Search for the cell housing the specified text and yield its [x, y] center coordinate. 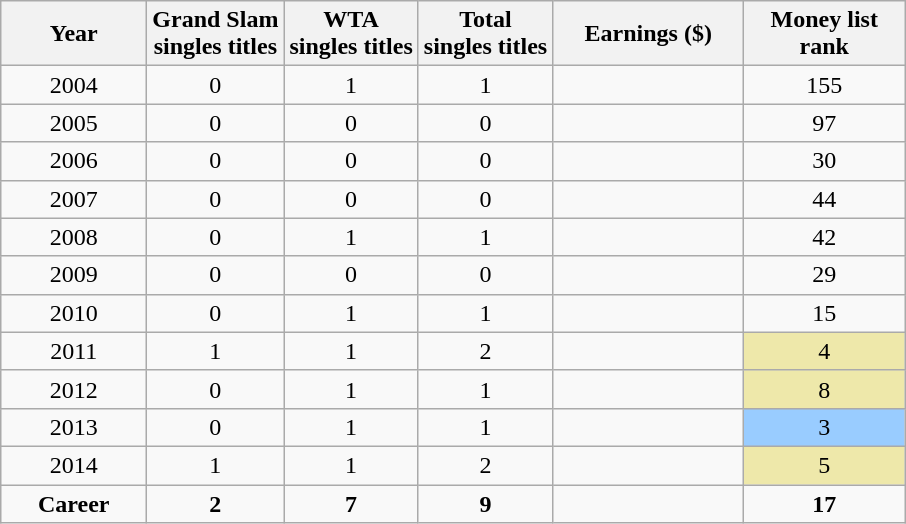
5 [824, 465]
2010 [74, 313]
WTA singles titles [351, 34]
29 [824, 275]
Year [74, 34]
97 [824, 123]
4 [824, 351]
2007 [74, 199]
2013 [74, 427]
Earnings ($) [648, 34]
Totalsingles titles [485, 34]
2008 [74, 237]
15 [824, 313]
3 [824, 427]
2009 [74, 275]
Career [74, 503]
2005 [74, 123]
9 [485, 503]
7 [351, 503]
8 [824, 389]
44 [824, 199]
30 [824, 161]
2014 [74, 465]
17 [824, 503]
155 [824, 85]
42 [824, 237]
Grand Slamsingles titles [216, 34]
2004 [74, 85]
Money list rank [824, 34]
2006 [74, 161]
2011 [74, 351]
2012 [74, 389]
